Output the (X, Y) coordinate of the center of the cell containing the given text.  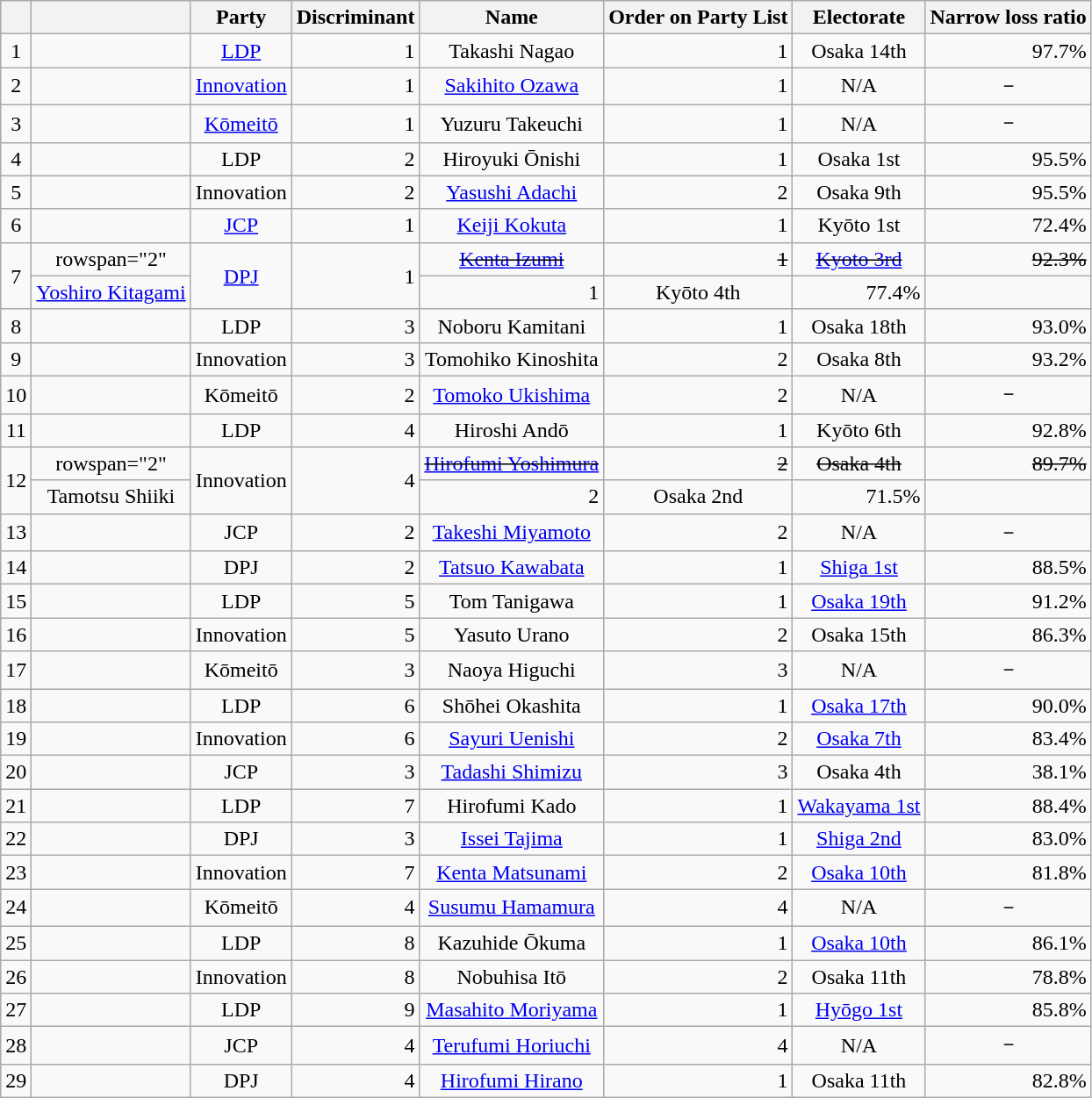
89.7% (1008, 463)
Kyōto 6th (859, 430)
23 (16, 872)
78.8% (1008, 977)
Tatsuo Kawabata (512, 568)
Kazuhide Ōkuma (512, 943)
Issei Tajima (512, 839)
13 (16, 532)
26 (16, 977)
Osaka 8th (859, 359)
Osaka 7th (859, 739)
Tomohiko Kinoshita (512, 359)
Naoya Higuchi (512, 671)
Yasushi Adachi (512, 192)
92.8% (1008, 430)
Yuzuru Takeuchi (512, 123)
Name (512, 18)
Shiga 1st (859, 568)
Kyōto 1st (859, 226)
Kyōto 4th (699, 292)
77.4% (859, 292)
90.0% (1008, 705)
22 (16, 839)
Kyoto 3rd (859, 259)
Osaka 19th (859, 601)
Keiji Kokuta (512, 226)
Masahito Moriyama (512, 1010)
Shiga 2nd (859, 839)
Tamotsu Shiiki (111, 497)
81.8% (1008, 872)
92.3% (1008, 259)
Nobuhisa Itō (512, 977)
Takeshi Miyamoto (512, 532)
Shōhei Okashita (512, 705)
Hirofumi Hirano (512, 1080)
85.8% (1008, 1010)
16 (16, 635)
Order on Party List (699, 18)
Narrow loss ratio (1008, 18)
38.1% (1008, 772)
Osaka 9th (859, 192)
83.4% (1008, 739)
Osaka 17th (859, 705)
20 (16, 772)
88.4% (1008, 806)
86.1% (1008, 943)
17 (16, 671)
71.5% (859, 497)
Yoshiro Kitagami (111, 292)
Sayuri Uenishi (512, 739)
Party (241, 18)
72.4% (1008, 226)
19 (16, 739)
88.5% (1008, 568)
Tomoko Ukishima (512, 395)
Osaka 1st (859, 159)
Hiroyuki Ōnishi (512, 159)
Terufumi Horiuchi (512, 1046)
Takashi Nagao (512, 51)
Osaka 18th (859, 326)
Discriminant (356, 18)
86.3% (1008, 635)
Yasuto Urano (512, 635)
18 (16, 705)
Tom Tanigawa (512, 601)
11 (16, 430)
Kenta Matsunami (512, 872)
97.7% (1008, 51)
91.2% (1008, 601)
Susumu Hamamura (512, 908)
Osaka 14th (859, 51)
93.2% (1008, 359)
15 (16, 601)
24 (16, 908)
29 (16, 1080)
82.8% (1008, 1080)
28 (16, 1046)
Sakihito Ozawa (512, 86)
Hyōgo 1st (859, 1010)
Kenta Izumi (512, 259)
12 (16, 480)
Tadashi Shimizu (512, 772)
Hirofumi Kado (512, 806)
Hirofumi Yoshimura (512, 463)
83.0% (1008, 839)
Wakayama 1st (859, 806)
Osaka 15th (859, 635)
21 (16, 806)
14 (16, 568)
Noboru Kamitani (512, 326)
10 (16, 395)
Electorate (859, 18)
25 (16, 943)
27 (16, 1010)
Osaka 2nd (699, 497)
Hiroshi Andō (512, 430)
93.0% (1008, 326)
